For the text-containing cell, return its midpoint in (X, Y) coordinate format. 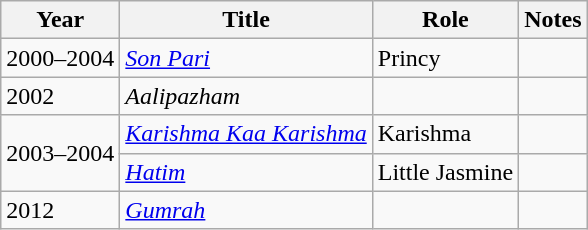
Karishma (445, 134)
Little Jasmine (445, 172)
Aalipazham (246, 96)
Gumrah (246, 210)
Year (60, 20)
2003–2004 (60, 153)
Notes (553, 20)
Role (445, 20)
2002 (60, 96)
Hatim (246, 172)
Karishma Kaa Karishma (246, 134)
2012 (60, 210)
Princy (445, 58)
Title (246, 20)
2000–2004 (60, 58)
Son Pari (246, 58)
